Scan for the cell matching the given text and deliver its (X, Y) coordinate at center. 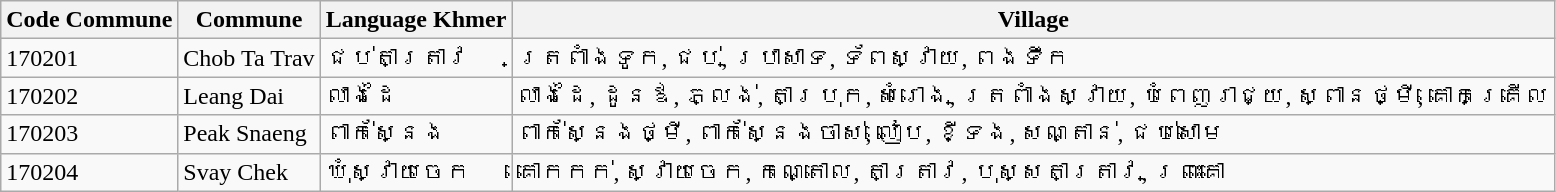
លាងដៃ, ដូនឪ, ភ្លង់, តាប្រុក, សំរោង, ត្រពាំងស្វាយ, បំពេញរាជ្យ, ស្ពានថ្មី, គោកគ្រើល (1034, 96)
ពាក់ស្នែង (416, 134)
170201 (90, 58)
Language Khmer (416, 20)
ជប់តាត្រាវ (416, 58)
Village (1034, 20)
ពាក់សែ្នងថ្មី, ពាក់សែ្នងចាស់, លៀប, ខី្ទង, សណ្តាន់, ជប់សោម (1034, 134)
Commune (249, 20)
170204 (90, 172)
ឃុំស្វាយចេក (416, 172)
លាងដៃ (416, 96)
Leang Dai (249, 96)
ត្រពាំងទូក, ជប់, ប្រាសាទ, ទ័ពស្វាយ, ពងទឹក (1034, 58)
170202 (90, 96)
Code Commune (90, 20)
Svay Chek (249, 172)
Peak Snaeng (249, 134)
គោកកក់, ស្វាយចេក, កណ្តោល, តាត្រាវ, បុស្សតាត្រាវ, ព្រះគោ (1034, 172)
170203 (90, 134)
Chob Ta Trav (249, 58)
